Find where the given text appears and provide that cell's center as [X, Y] coordinate. 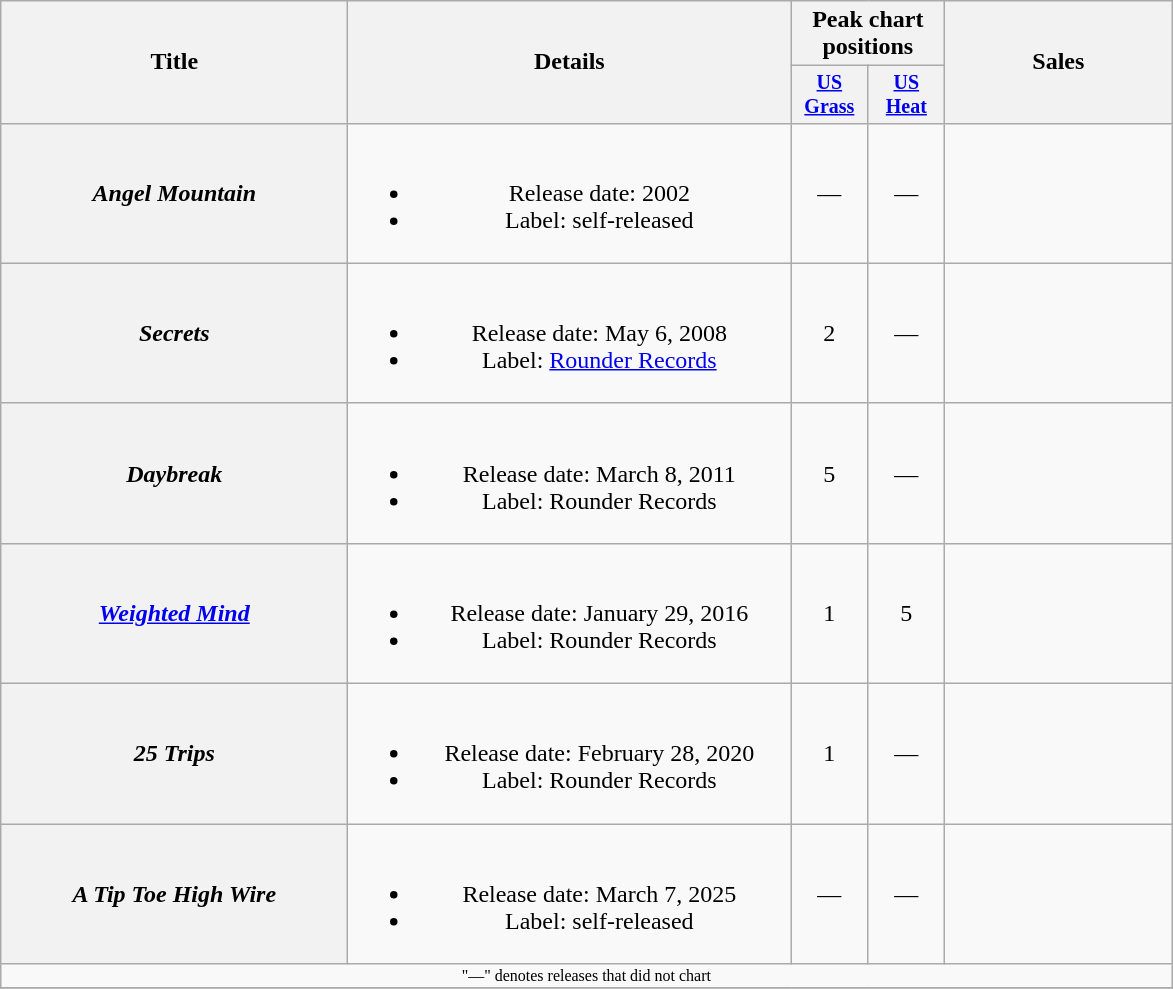
US Grass [830, 94]
25 Trips [174, 754]
Angel Mountain [174, 193]
Release date: 2002Label: self-released [570, 193]
US Heat [906, 94]
"—" denotes releases that did not chart [586, 976]
Sales [1058, 62]
Title [174, 62]
Peak chartpositions [868, 34]
Release date: March 7, 2025Label: self-released [570, 894]
Secrets [174, 333]
Release date: January 29, 2016Label: Rounder Records [570, 613]
Weighted Mind [174, 613]
Release date: May 6, 2008Label: Rounder Records [570, 333]
Daybreak [174, 473]
Details [570, 62]
Release date: March 8, 2011Label: Rounder Records [570, 473]
2 [830, 333]
A Tip Toe High Wire [174, 894]
Release date: February 28, 2020Label: Rounder Records [570, 754]
